From the cell containing the given text, extract its center point as (x, y) coordinate. 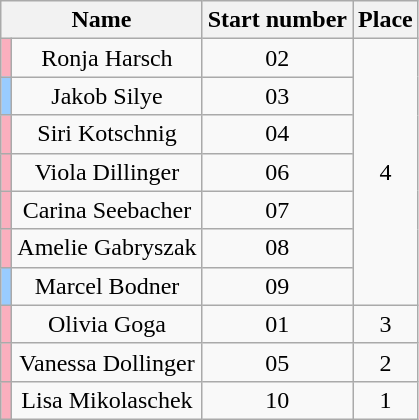
Lisa Mikolaschek (107, 400)
Place (386, 20)
Vanessa Dollinger (107, 362)
2 (386, 362)
Marcel Bodner (107, 286)
05 (277, 362)
08 (277, 248)
06 (277, 172)
Amelie Gabryszak (107, 248)
Viola Dillinger (107, 172)
04 (277, 134)
Start number (277, 20)
3 (386, 324)
01 (277, 324)
4 (386, 172)
Ronja Harsch (107, 58)
02 (277, 58)
03 (277, 96)
Siri Kotschnig (107, 134)
07 (277, 210)
Name (102, 20)
10 (277, 400)
Olivia Goga (107, 324)
09 (277, 286)
Jakob Silye (107, 96)
Carina Seebacher (107, 210)
1 (386, 400)
